Detect which cell encompasses the target text, then output its (x, y) center coordinate. 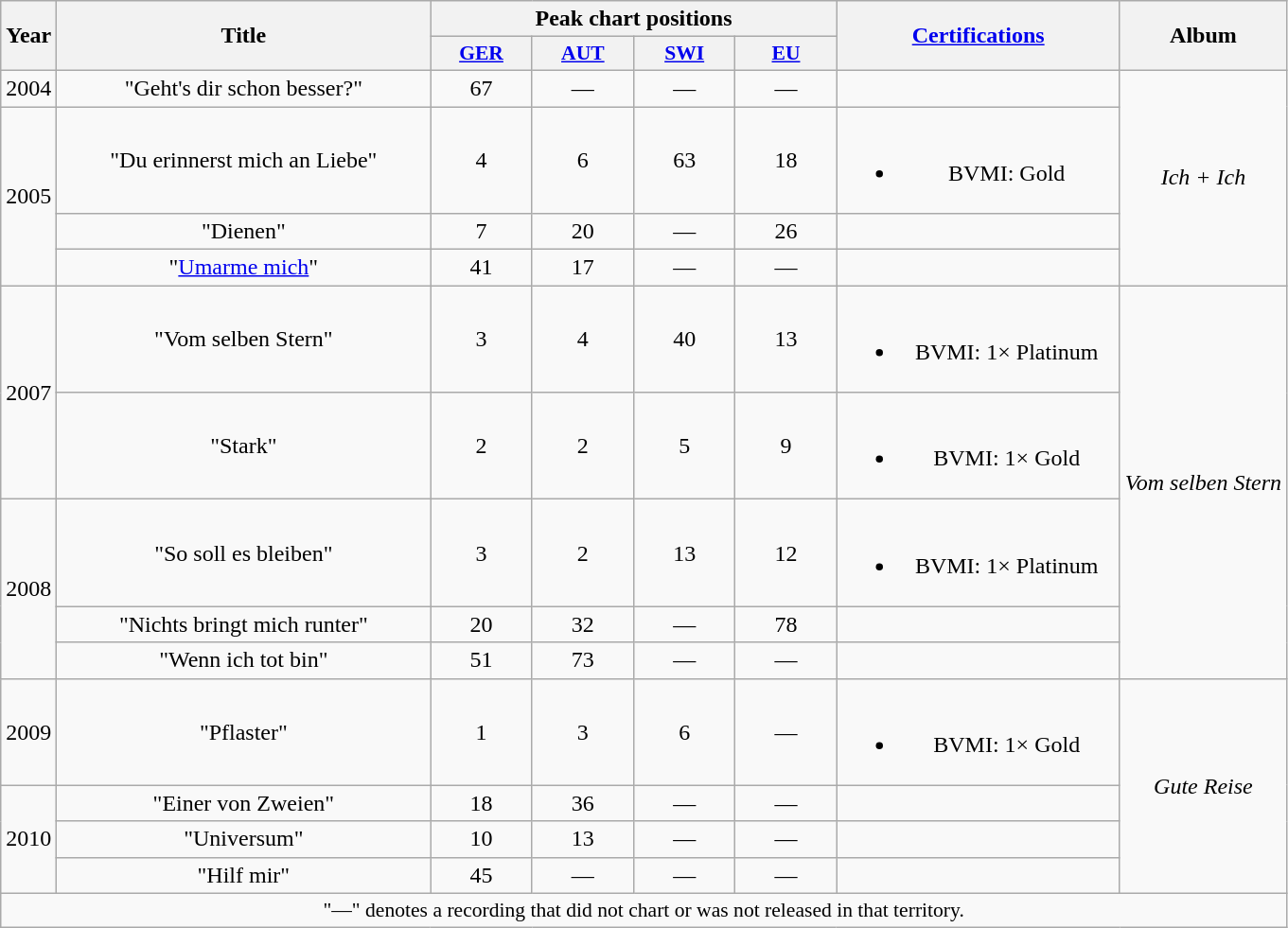
Title (244, 36)
Certifications (979, 36)
"So soll es bleiben" (244, 552)
Peak chart positions (634, 19)
2008 (28, 588)
"Vom selben Stern" (244, 339)
Album (1203, 36)
51 (481, 660)
41 (481, 268)
63 (685, 159)
1 (481, 732)
73 (583, 660)
78 (785, 624)
BVMI: Gold (979, 159)
2010 (28, 839)
9 (785, 446)
AUT (583, 54)
"Du erinnerst mich an Liebe" (244, 159)
EU (785, 54)
67 (481, 88)
"Einer von Zweien" (244, 803)
17 (583, 268)
5 (685, 446)
Ich + Ich (1203, 178)
"—" denotes a recording that did not chart or was not released in that territory. (644, 910)
32 (583, 624)
12 (785, 552)
Year (28, 36)
"Universum" (244, 839)
"Umarme mich" (244, 268)
2004 (28, 88)
"Stark" (244, 446)
"Wenn ich tot bin" (244, 660)
36 (583, 803)
"Pflaster" (244, 732)
40 (685, 339)
SWI (685, 54)
26 (785, 232)
2009 (28, 732)
"Hilf mir" (244, 875)
"Dienen" (244, 232)
"Geht's dir schon besser?" (244, 88)
Vom selben Stern (1203, 482)
7 (481, 232)
2007 (28, 393)
GER (481, 54)
Gute Reise (1203, 785)
10 (481, 839)
"Nichts bringt mich runter" (244, 624)
2005 (28, 195)
45 (481, 875)
